Provide the (x, y) coordinate of the cell's center where the given text is located.  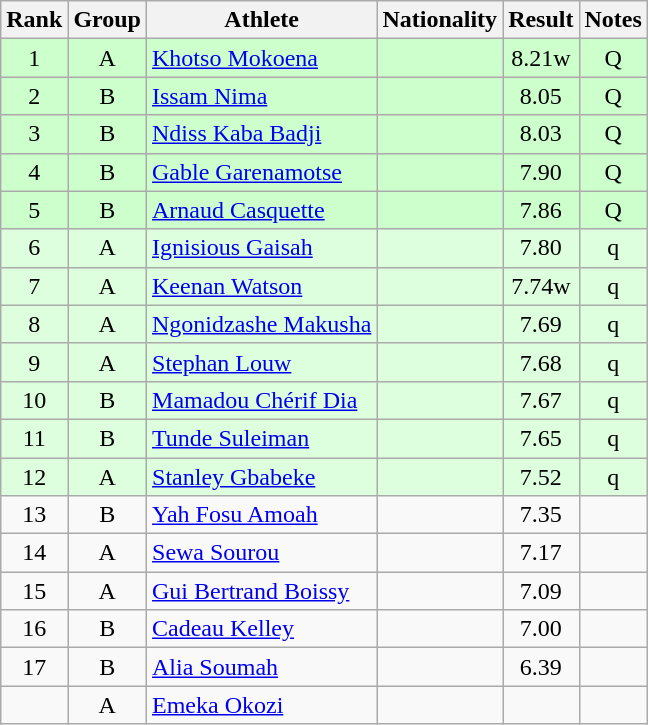
Tunde Suleiman (262, 438)
Ndiss Kaba Badji (262, 134)
6 (34, 248)
3 (34, 134)
Issam Nima (262, 96)
5 (34, 210)
Arnaud Casquette (262, 210)
7.67 (541, 400)
10 (34, 400)
8.05 (541, 96)
13 (34, 515)
Gui Bertrand Boissy (262, 591)
17 (34, 667)
Notes (613, 20)
7.86 (541, 210)
4 (34, 172)
Khotso Mokoena (262, 58)
Cadeau Kelley (262, 629)
Ngonidzashe Makusha (262, 324)
7.90 (541, 172)
6.39 (541, 667)
7.65 (541, 438)
2 (34, 96)
Stephan Louw (262, 362)
14 (34, 553)
8 (34, 324)
7.00 (541, 629)
Keenan Watson (262, 286)
Gable Garenamotse (262, 172)
7.09 (541, 591)
7.69 (541, 324)
11 (34, 438)
7.80 (541, 248)
Sewa Sourou (262, 553)
12 (34, 477)
Rank (34, 20)
7 (34, 286)
7.74w (541, 286)
7.52 (541, 477)
7.35 (541, 515)
Athlete (262, 20)
7.17 (541, 553)
9 (34, 362)
Stanley Gbabeke (262, 477)
Nationality (440, 20)
Group (108, 20)
Emeka Okozi (262, 705)
Yah Fosu Amoah (262, 515)
15 (34, 591)
Result (541, 20)
Alia Soumah (262, 667)
1 (34, 58)
Mamadou Chérif Dia (262, 400)
8.21w (541, 58)
Ignisious Gaisah (262, 248)
7.68 (541, 362)
16 (34, 629)
8.03 (541, 134)
